Return the (x, y) coordinate for the center point of the cell that contains the specified text.  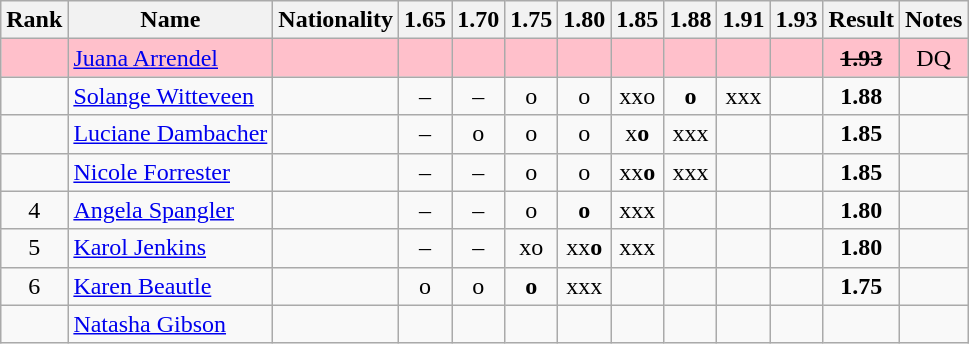
Luciane Dambacher (170, 134)
Angela Spangler (170, 210)
Karol Jenkins (170, 248)
Rank (34, 20)
4 (34, 210)
6 (34, 286)
Name (170, 20)
Juana Arrendel (170, 58)
1.65 (426, 20)
Solange Witteveen (170, 96)
Notes (933, 20)
1.91 (744, 20)
Nationality (336, 20)
Natasha Gibson (170, 324)
1.70 (478, 20)
Karen Beautle (170, 286)
5 (34, 248)
Result (861, 20)
Nicole Forrester (170, 172)
DQ (933, 58)
